Determine the [x, y] coordinate at the center of the cell enclosing the given text.  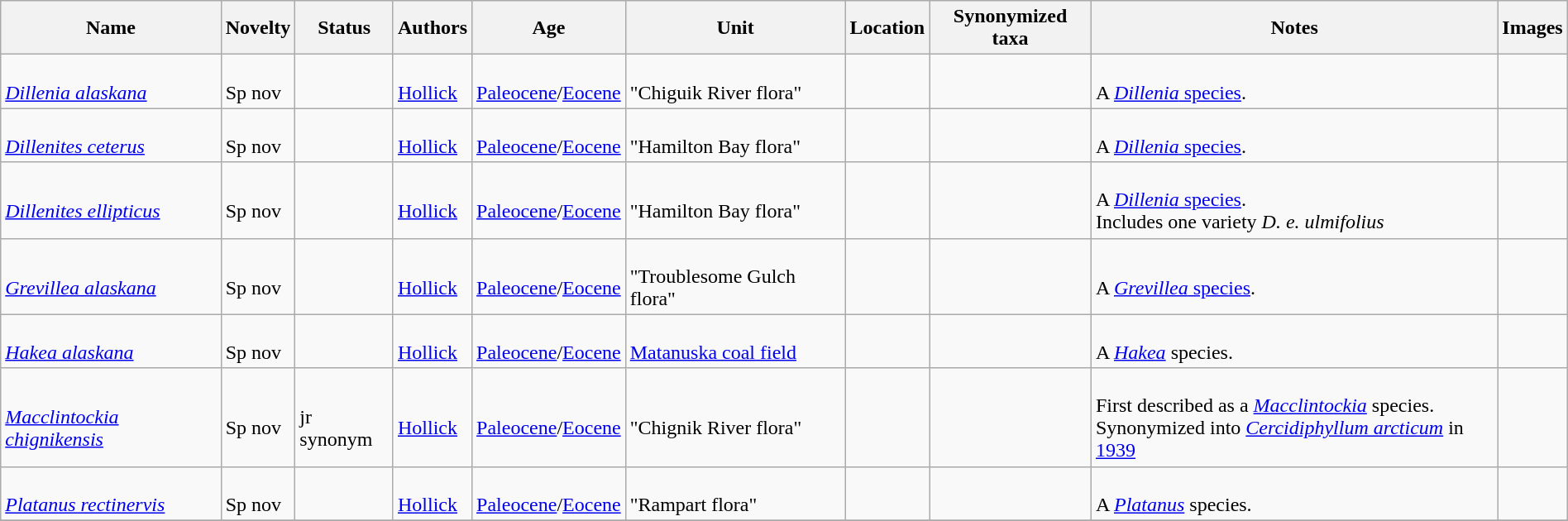
"Chignik River flora" [735, 417]
Dillenites ellipticus [111, 200]
jr synonym [344, 417]
"Chiguik River flora" [735, 81]
First described as a Macclintockia species. Synonymized into Cercidiphyllum arcticum in 1939 [1293, 417]
Novelty [258, 28]
Location [887, 28]
A Hakea species. [1293, 341]
Grevillea alaskana [111, 276]
Name [111, 28]
Images [1532, 28]
Age [549, 28]
Platanus rectinervis [111, 493]
Dillenia alaskana [111, 81]
"Troublesome Gulch flora" [735, 276]
A Grevillea species. [1293, 276]
A Dillenia species.Includes one variety D. e. ulmifolius [1293, 200]
Hakea alaskana [111, 341]
Matanuska coal field [735, 341]
Synonymized taxa [1011, 28]
"Rampart flora" [735, 493]
Notes [1293, 28]
Authors [432, 28]
Unit [735, 28]
A Platanus species. [1293, 493]
Dillenites ceterus [111, 136]
Status [344, 28]
Macclintockia chignikensis [111, 417]
